For the text-containing cell, return its midpoint in [X, Y] coordinate format. 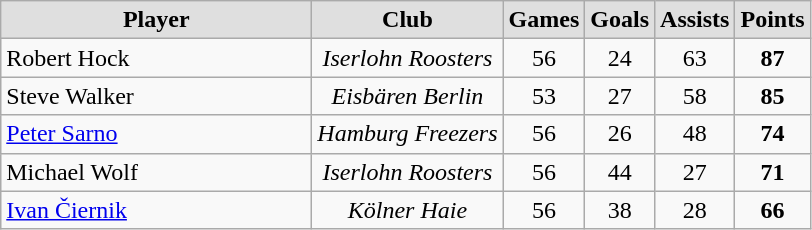
74 [772, 134]
Robert Hock [156, 58]
63 [695, 58]
38 [620, 210]
Player [156, 20]
Steve Walker [156, 96]
71 [772, 172]
Hamburg Freezers [408, 134]
Points [772, 20]
85 [772, 96]
Ivan Čiernik [156, 210]
24 [620, 58]
Kölner Haie [408, 210]
87 [772, 58]
44 [620, 172]
Games [544, 20]
Michael Wolf [156, 172]
48 [695, 134]
58 [695, 96]
Peter Sarno [156, 134]
53 [544, 96]
26 [620, 134]
Goals [620, 20]
Assists [695, 20]
Eisbären Berlin [408, 96]
Club [408, 20]
66 [772, 210]
28 [695, 210]
